Determine the [x, y] coordinate at the center of the cell enclosing the given text.  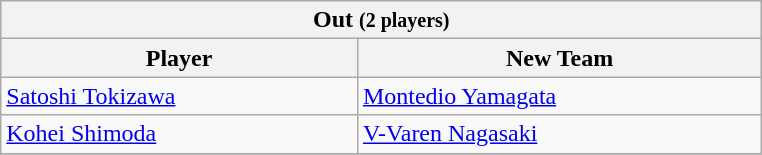
Satoshi Tokizawa [180, 96]
Montedio Yamagata [559, 96]
V-Varen Nagasaki [559, 134]
New Team [559, 58]
Player [180, 58]
Out (2 players) [382, 20]
Kohei Shimoda [180, 134]
